Extract the [X, Y] coordinate from the center of the cell holding the provided text.  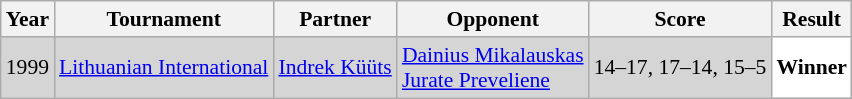
Result [812, 19]
Winner [812, 68]
Indrek Küüts [334, 68]
Lithuanian International [164, 68]
Partner [334, 19]
Dainius Mikalauskas Jurate Preveliene [493, 68]
Opponent [493, 19]
14–17, 17–14, 15–5 [680, 68]
Score [680, 19]
1999 [28, 68]
Tournament [164, 19]
Year [28, 19]
